For the text-containing cell, return its midpoint in [X, Y] coordinate format. 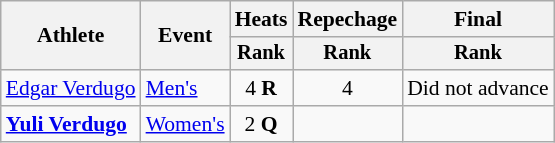
Edgar Verdugo [71, 88]
2 Q [262, 124]
Did not advance [478, 88]
Yuli Verdugo [71, 124]
Women's [186, 124]
4 R [262, 88]
Heats [262, 19]
Final [478, 19]
Repechage [347, 19]
4 [347, 88]
Athlete [71, 36]
Event [186, 36]
Men's [186, 88]
